Determine the [x, y] coordinate at the center of the cell enclosing the given text.  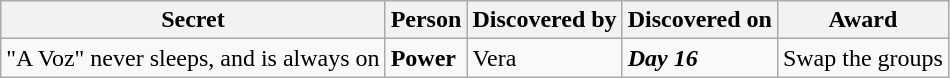
Discovered on [700, 20]
Day 16 [700, 58]
Award [862, 20]
Secret [193, 20]
Discovered by [544, 20]
Person [426, 20]
Swap the groups [862, 58]
Power [426, 58]
Vera [544, 58]
"A Voz" never sleeps, and is always on [193, 58]
